Return the [X, Y] coordinate for the center point of the cell that contains the specified text.  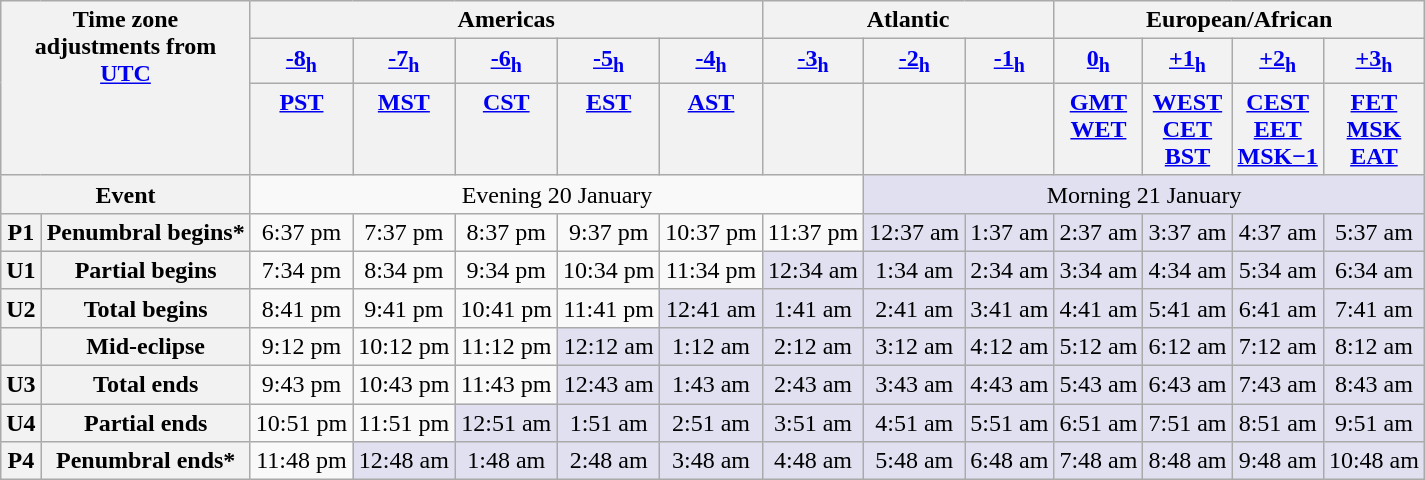
-8h [301, 61]
5:48 am [914, 461]
10:12 pm [404, 346]
+3h [1374, 61]
6:48 am [1010, 461]
2:12 am [813, 346]
10:37 pm [711, 232]
6:43 am [1188, 385]
-4h [711, 61]
-1h [1010, 61]
11:34 pm [711, 270]
1:12 am [711, 346]
-3h [813, 61]
2:43 am [813, 385]
4:43 am [1010, 385]
9:34 pm [506, 270]
3:48 am [711, 461]
Mid-eclipse [146, 346]
Event [126, 194]
4:41 am [1098, 308]
6:41 am [1278, 308]
U3 [21, 385]
3:12 am [914, 346]
Total ends [146, 385]
7:48 am [1098, 461]
11:48 pm [301, 461]
9:43 pm [301, 385]
9:41 pm [404, 308]
4:12 am [1010, 346]
4:51 am [914, 423]
CESTEETMSK−1 [1278, 129]
MST [404, 129]
8:34 pm [404, 270]
3:41 am [1010, 308]
10:41 pm [506, 308]
PST [301, 129]
10:43 pm [404, 385]
2:37 am [1098, 232]
8:43 am [1374, 385]
Atlantic [908, 20]
Penumbral ends* [146, 461]
11:51 pm [404, 423]
8:41 pm [301, 308]
10:34 pm [608, 270]
5:41 am [1188, 308]
8:37 pm [506, 232]
-5h [608, 61]
EST [608, 129]
5:43 am [1098, 385]
9:37 pm [608, 232]
WESTCETBST [1188, 129]
Partial ends [146, 423]
Penumbral begins* [146, 232]
10:48 am [1374, 461]
2:48 am [608, 461]
4:48 am [813, 461]
P1 [21, 232]
7:37 pm [404, 232]
+2h [1278, 61]
7:51 am [1188, 423]
1:37 am [1010, 232]
U1 [21, 270]
6:37 pm [301, 232]
CST [506, 129]
12:43 am [608, 385]
1:43 am [711, 385]
10:51 pm [301, 423]
3:51 am [813, 423]
11:37 pm [813, 232]
2:41 am [914, 308]
1:41 am [813, 308]
9:48 am [1278, 461]
8:51 am [1278, 423]
5:12 am [1098, 346]
7:41 am [1374, 308]
9:12 pm [301, 346]
Evening 20 January [557, 194]
11:41 pm [608, 308]
3:37 am [1188, 232]
0h [1098, 61]
12:37 am [914, 232]
11:43 pm [506, 385]
7:34 pm [301, 270]
1:48 am [506, 461]
9:51 am [1374, 423]
GMTWET [1098, 129]
12:34 am [813, 270]
U4 [21, 423]
4:37 am [1278, 232]
3:34 am [1098, 270]
-7h [404, 61]
AST [711, 129]
12:41 am [711, 308]
3:43 am [914, 385]
Americas [506, 20]
12:51 am [506, 423]
Partial begins [146, 270]
European/African [1240, 20]
Morning 21 January [1144, 194]
U2 [21, 308]
2:34 am [1010, 270]
6:12 am [1188, 346]
P4 [21, 461]
1:51 am [608, 423]
2:51 am [711, 423]
4:34 am [1188, 270]
5:34 am [1278, 270]
8:48 am [1188, 461]
Total begins [146, 308]
6:51 am [1098, 423]
5:37 am [1374, 232]
5:51 am [1010, 423]
-2h [914, 61]
FETMSKEAT [1374, 129]
8:12 am [1374, 346]
-6h [506, 61]
12:48 am [404, 461]
+1h [1188, 61]
Time zoneadjustments fromUTC [126, 88]
7:43 am [1278, 385]
12:12 am [608, 346]
1:34 am [914, 270]
6:34 am [1374, 270]
11:12 pm [506, 346]
7:12 am [1278, 346]
